Scan for the cell matching the given text and deliver its [X, Y] coordinate at center. 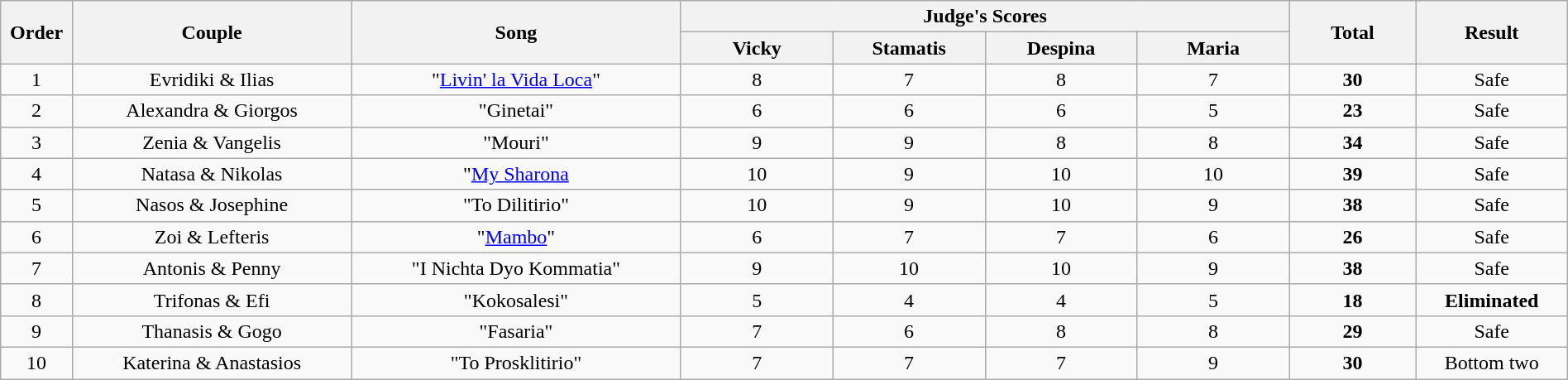
18 [1353, 300]
Bottom two [1492, 363]
Natasa & Nikolas [212, 174]
Song [516, 32]
Antonis & Penny [212, 268]
Stamatis [909, 48]
29 [1353, 331]
Katerina & Anastasios [212, 363]
3 [36, 142]
Vicky [757, 48]
Zenia & Vangelis [212, 142]
"I Nichta Dyo Kommatia" [516, 268]
"To Dilitirio" [516, 205]
"My Sharona [516, 174]
Judge's Scores [985, 17]
Total [1353, 32]
1 [36, 79]
"Fasaria" [516, 331]
Couple [212, 32]
"Mambo" [516, 237]
Result [1492, 32]
Alexandra & Giorgos [212, 111]
2 [36, 111]
Despina [1061, 48]
23 [1353, 111]
26 [1353, 237]
Evridiki & Ilias [212, 79]
Eliminated [1492, 300]
Maria [1213, 48]
"Mouri" [516, 142]
Trifonas & Efi [212, 300]
39 [1353, 174]
34 [1353, 142]
Thanasis & Gogo [212, 331]
Order [36, 32]
"Ginetai" [516, 111]
Zoi & Lefteris [212, 237]
"To Prosklitirio" [516, 363]
"Livin' la Vida Loca" [516, 79]
"Kokosalesi" [516, 300]
Nasos & Josephine [212, 205]
